Provide the (x, y) coordinate of the cell's center where the given text is located.  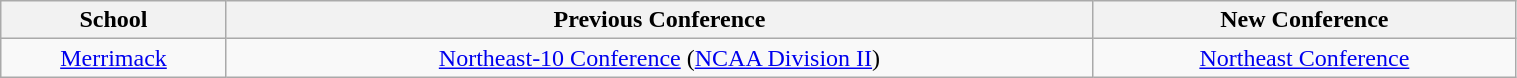
Merrimack (114, 58)
Previous Conference (659, 20)
Northeast-10 Conference (NCAA Division II) (659, 58)
School (114, 20)
Northeast Conference (1304, 58)
New Conference (1304, 20)
